Locate the cell with the specified text and output its (x, y) center coordinate. 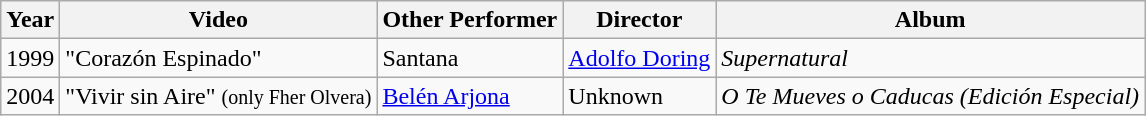
"Vivir sin Aire" (only Fher Olvera) (218, 96)
Belén Arjona (470, 96)
Other Performer (470, 20)
Santana (470, 58)
Adolfo Doring (640, 58)
"Corazón Espinado" (218, 58)
Unknown (640, 96)
1999 (30, 58)
Video (218, 20)
Year (30, 20)
Album (930, 20)
Supernatural (930, 58)
2004 (30, 96)
Director (640, 20)
O Te Mueves o Caducas (Edición Especial) (930, 96)
